Scan for the cell matching the given text and deliver its [X, Y] coordinate at center. 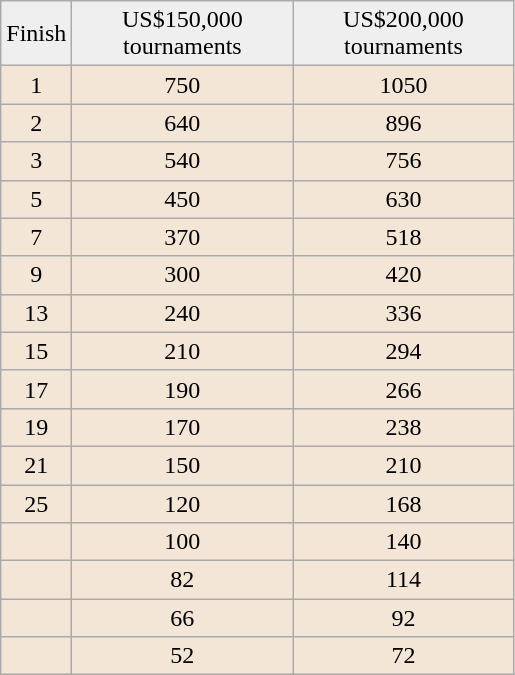
336 [404, 313]
7 [36, 237]
630 [404, 199]
266 [404, 389]
72 [404, 656]
896 [404, 123]
120 [182, 503]
420 [404, 275]
640 [182, 123]
25 [36, 503]
170 [182, 427]
52 [182, 656]
450 [182, 199]
17 [36, 389]
294 [404, 351]
190 [182, 389]
19 [36, 427]
3 [36, 161]
150 [182, 465]
370 [182, 237]
1 [36, 85]
82 [182, 580]
240 [182, 313]
13 [36, 313]
756 [404, 161]
21 [36, 465]
92 [404, 618]
1050 [404, 85]
540 [182, 161]
518 [404, 237]
750 [182, 85]
140 [404, 542]
US$150,000tournaments [182, 34]
9 [36, 275]
Finish [36, 34]
5 [36, 199]
US$200,000tournaments [404, 34]
114 [404, 580]
168 [404, 503]
238 [404, 427]
66 [182, 618]
15 [36, 351]
100 [182, 542]
2 [36, 123]
300 [182, 275]
